Capture the cell that displays the provided text and extract its [x, y] central coordinate. 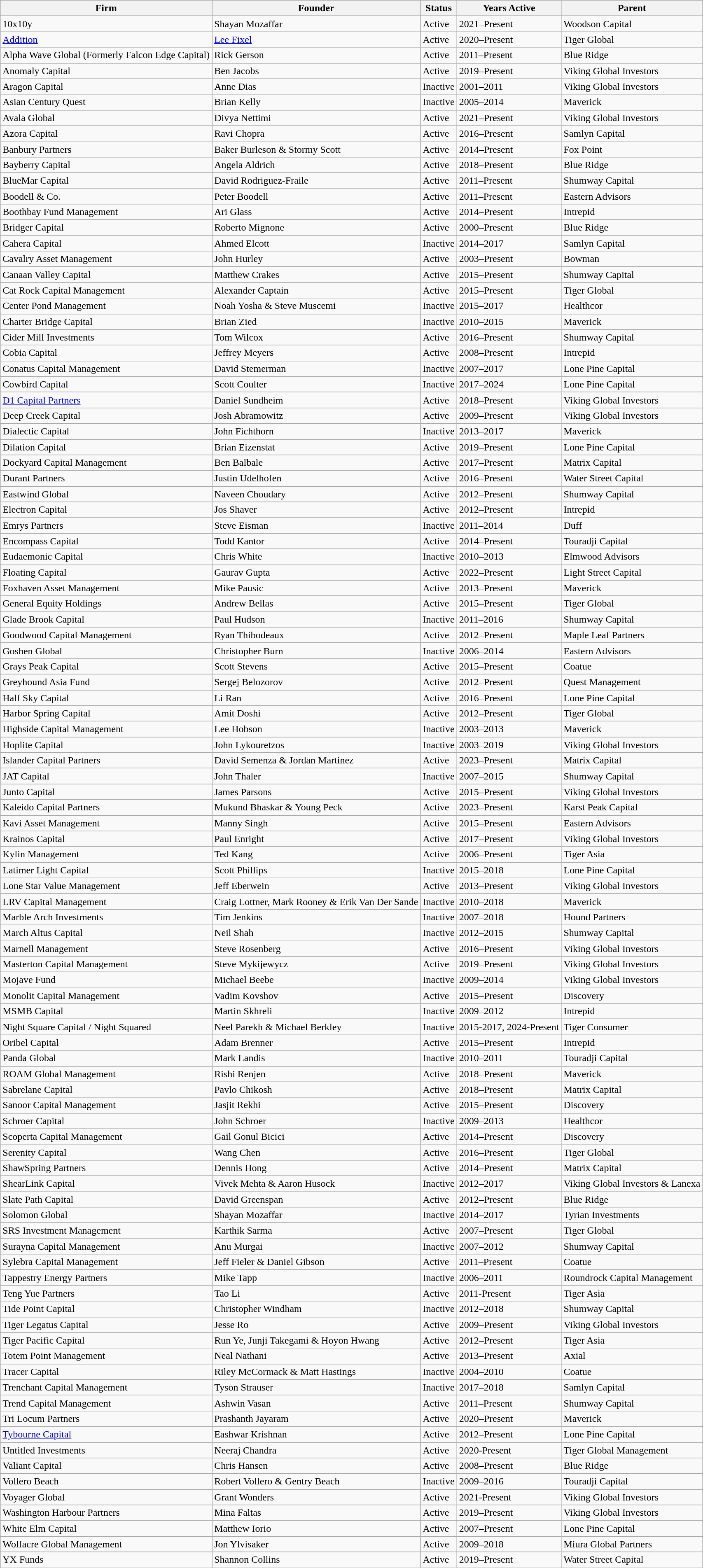
Schroer Capital [106, 1121]
Banbury Partners [106, 149]
Parent [632, 8]
Grays Peak Capital [106, 666]
2006–2011 [509, 1278]
Christopher Burn [316, 651]
Grant Wonders [316, 1497]
Gail Gonul Bicici [316, 1136]
Run Ye, Junji Takegami & Hoyon Hwang [316, 1340]
Jesse Ro [316, 1325]
Neil Shah [316, 933]
Masterton Capital Management [106, 964]
Teng Yue Partners [106, 1293]
Craig Lottner, Mark Rooney & Erik Van Der Sande [316, 901]
2006–Present [509, 854]
Baker Burleson & Stormy Scott [316, 149]
2007–2012 [509, 1246]
Jeffrey Meyers [316, 353]
Cat Rock Capital Management [106, 290]
Krainos Capital [106, 839]
Sanoor Capital Management [106, 1105]
Neeraj Chandra [316, 1450]
Amit Doshi [316, 714]
Michael Beebe [316, 980]
Mike Tapp [316, 1278]
Dialectic Capital [106, 431]
2009–2014 [509, 980]
Cider Mill Investments [106, 337]
2020-Present [509, 1450]
2009–2016 [509, 1482]
Sylebra Capital Management [106, 1262]
Karthik Sarma [316, 1231]
Monolit Capital Management [106, 996]
Andrew Bellas [316, 604]
2011–2016 [509, 619]
Jon Ylvisaker [316, 1544]
Chris Hansen [316, 1466]
2010–2018 [509, 901]
2005–2014 [509, 102]
David Greenspan [316, 1199]
Asian Century Quest [106, 102]
2010–2011 [509, 1058]
John Schroer [316, 1121]
Tom Wilcox [316, 337]
Islander Capital Partners [106, 761]
Canaan Valley Capital [106, 275]
Tybourne Capital [106, 1434]
Washington Harbour Partners [106, 1513]
Brian Zied [316, 322]
John Thaler [316, 776]
Lee Hobson [316, 729]
Martin Skhreli [316, 1011]
Anomaly Capital [106, 71]
Center Pond Management [106, 306]
Tiger Legatus Capital [106, 1325]
Ben Jacobs [316, 71]
Lone Star Value Management [106, 886]
Justin Udelhofen [316, 478]
Boothbay Fund Management [106, 212]
Marnell Management [106, 948]
David Stemerman [316, 369]
Anu Murgai [316, 1246]
Tyson Strauser [316, 1387]
Hound Partners [632, 917]
Scoperta Capital Management [106, 1136]
Tappestry Energy Partners [106, 1278]
Trend Capital Management [106, 1403]
Founder [316, 8]
Viking Global Investors & Lanexa [632, 1183]
Dennis Hong [316, 1168]
2010–2015 [509, 322]
Adam Brenner [316, 1043]
Vadim Kovshov [316, 996]
Noah Yosha & Steve Muscemi [316, 306]
2007–2017 [509, 369]
2015–2018 [509, 870]
2007–2015 [509, 776]
Naveen Choudary [316, 494]
White Elm Capital [106, 1528]
Steve Rosenberg [316, 948]
Totem Point Management [106, 1356]
Roberto Mignone [316, 228]
SRS Investment Management [106, 1231]
2017–2024 [509, 384]
Bowman [632, 259]
2011-Present [509, 1293]
Robert Vollero & Gentry Beach [316, 1482]
Chris White [316, 557]
Valiant Capital [106, 1466]
Jos Shaver [316, 510]
Divya Nettimi [316, 118]
2012–2015 [509, 933]
Dockyard Capital Management [106, 463]
Foxhaven Asset Management [106, 588]
Surayna Capital Management [106, 1246]
Ted Kang [316, 854]
Alexander Captain [316, 290]
Neal Nathani [316, 1356]
Woodson Capital [632, 24]
Tiger Consumer [632, 1027]
Tracer Capital [106, 1372]
Highside Capital Management [106, 729]
YX Funds [106, 1560]
Glade Brook Capital [106, 619]
Brian Kelly [316, 102]
Trenchant Capital Management [106, 1387]
Jeff Eberwein [316, 886]
Miura Global Partners [632, 1544]
Rishi Renjen [316, 1074]
Mark Landis [316, 1058]
2006–2014 [509, 651]
Ben Balbale [316, 463]
Duff [632, 525]
Jeff Fieler & Daniel Gibson [316, 1262]
Paul Enright [316, 839]
Scott Stevens [316, 666]
2009–2018 [509, 1544]
John Hurley [316, 259]
Firm [106, 8]
Bayberry Capital [106, 165]
Neel Parekh & Michael Berkley [316, 1027]
Fox Point [632, 149]
Goodwood Capital Management [106, 635]
Li Ran [316, 698]
Electron Capital [106, 510]
Dilation Capital [106, 447]
2003–Present [509, 259]
Tiger Pacific Capital [106, 1340]
Paul Hudson [316, 619]
2003–2013 [509, 729]
Panda Global [106, 1058]
Solomon Global [106, 1215]
Mukund Bhaskar & Young Peck [316, 807]
Junto Capital [106, 792]
Deep Creek Capital [106, 415]
David Rodriguez-Fraile [316, 180]
Alpha Wave Global (Formerly Falcon Edge Capital) [106, 55]
Axial [632, 1356]
Harbor Spring Capital [106, 714]
Steve Eisman [316, 525]
2007–2018 [509, 917]
Cobia Capital [106, 353]
2015–2017 [509, 306]
Kavi Asset Management [106, 823]
Ahmed Elcott [316, 243]
Floating Capital [106, 572]
Voyager Global [106, 1497]
Quest Management [632, 682]
Gaurav Gupta [316, 572]
John Lykouretzos [316, 745]
Avala Global [106, 118]
Cahera Capital [106, 243]
2017–2018 [509, 1387]
Matthew Iorio [316, 1528]
Conatus Capital Management [106, 369]
Scott Phillips [316, 870]
Sabrelane Capital [106, 1090]
Roundrock Capital Management [632, 1278]
Cowbird Capital [106, 384]
Tri Locum Partners [106, 1419]
Sergej Belozorov [316, 682]
Cavalry Asset Management [106, 259]
Half Sky Capital [106, 698]
Hoplite Capital [106, 745]
Latimer Light Capital [106, 870]
BlueMar Capital [106, 180]
Angela Aldrich [316, 165]
Addition [106, 40]
Shannon Collins [316, 1560]
Jasjit Rekhi [316, 1105]
Tiger Global Management [632, 1450]
Riley McCormack & Matt Hastings [316, 1372]
MSMB Capital [106, 1011]
2022–Present [509, 572]
Manny Singh [316, 823]
2015-2017, 2024-Present [509, 1027]
Tide Point Capital [106, 1309]
Boodell & Co. [106, 196]
2003–2019 [509, 745]
Todd Kantor [316, 541]
2012–2018 [509, 1309]
Durant Partners [106, 478]
Status [439, 8]
2021-Present [509, 1497]
Kaleido Capital Partners [106, 807]
JAT Capital [106, 776]
Matthew Crakes [316, 275]
Charter Bridge Capital [106, 322]
Peter Boodell [316, 196]
March Altus Capital [106, 933]
Goshen Global [106, 651]
Steve Mykijewycz [316, 964]
Elmwood Advisors [632, 557]
Aragon Capital [106, 86]
2000–Present [509, 228]
Mike Pausic [316, 588]
Night Square Capital / Night Squared [106, 1027]
General Equity Holdings [106, 604]
Mina Faltas [316, 1513]
Ravi Chopra [316, 133]
D1 Capital Partners [106, 400]
Tim Jenkins [316, 917]
ShearLink Capital [106, 1183]
Emrys Partners [106, 525]
Eashwar Krishnan [316, 1434]
Rick Gerson [316, 55]
Vollero Beach [106, 1482]
ROAM Global Management [106, 1074]
Bridger Capital [106, 228]
2001–2011 [509, 86]
Eastwind Global [106, 494]
Ashwin Vasan [316, 1403]
10x10y [106, 24]
Tyrian Investments [632, 1215]
Azora Capital [106, 133]
Greyhound Asia Fund [106, 682]
Wang Chen [316, 1152]
Serenity Capital [106, 1152]
LRV Capital Management [106, 901]
Tao Li [316, 1293]
Daniel Sundheim [316, 400]
Scott Coulter [316, 384]
Vivek Mehta & Aaron Husock [316, 1183]
Josh Abramowitz [316, 415]
Christopher Windham [316, 1309]
Kylin Management [106, 854]
Marble Arch Investments [106, 917]
ShawSpring Partners [106, 1168]
Lee Fixel [316, 40]
Anne Dias [316, 86]
Ryan Thibodeaux [316, 635]
Slate Path Capital [106, 1199]
Wolfacre Global Management [106, 1544]
2009–2012 [509, 1011]
Untitled Investments [106, 1450]
2011–2014 [509, 525]
2013–2017 [509, 431]
Karst Peak Capital [632, 807]
Eudaemonic Capital [106, 557]
John Fichthorn [316, 431]
2009–2013 [509, 1121]
Pavlo Chikosh [316, 1090]
Prashanth Jayaram [316, 1419]
David Semenza & Jordan Martinez [316, 761]
Oribel Capital [106, 1043]
2012–2017 [509, 1183]
Years Active [509, 8]
Brian Eizenstat [316, 447]
Ari Glass [316, 212]
Maple Leaf Partners [632, 635]
Encompass Capital [106, 541]
2010–2013 [509, 557]
James Parsons [316, 792]
Mojave Fund [106, 980]
2004–2010 [509, 1372]
Light Street Capital [632, 572]
